Output the (X, Y) coordinate of the center of the cell containing the given text.  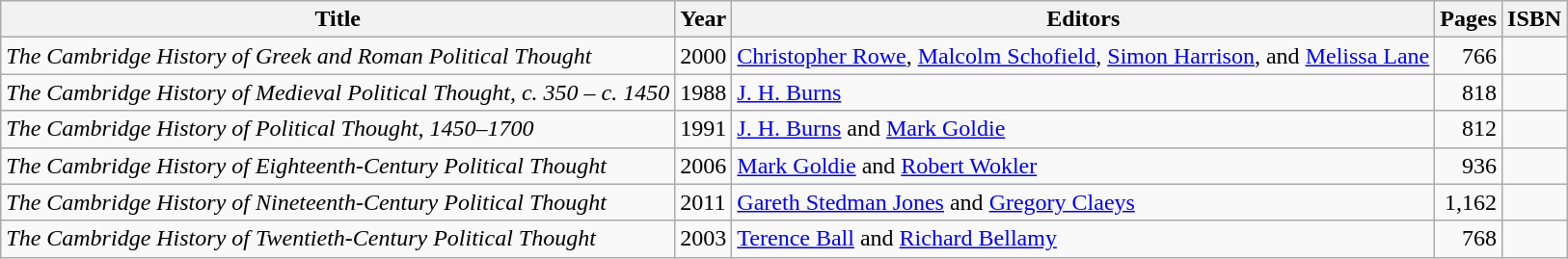
768 (1469, 239)
Pages (1469, 19)
1988 (704, 92)
1,162 (1469, 202)
2006 (704, 166)
766 (1469, 56)
2000 (704, 56)
Editors (1084, 19)
Gareth Stedman Jones and Gregory Claeys (1084, 202)
Year (704, 19)
Title (338, 19)
818 (1469, 92)
812 (1469, 129)
The Cambridge History of Political Thought, 1450–1700 (338, 129)
1991 (704, 129)
The Cambridge History of Nineteenth-Century Political Thought (338, 202)
J. H. Burns and Mark Goldie (1084, 129)
The Cambridge History of Eighteenth-Century Political Thought (338, 166)
The Cambridge History of Greek and Roman Political Thought (338, 56)
J. H. Burns (1084, 92)
Christopher Rowe, Malcolm Schofield, Simon Harrison, and Melissa Lane (1084, 56)
Mark Goldie and Robert Wokler (1084, 166)
2003 (704, 239)
The Cambridge History of Twentieth-Century Political Thought (338, 239)
ISBN (1535, 19)
936 (1469, 166)
2011 (704, 202)
The Cambridge History of Medieval Political Thought, c. 350 – c. 1450 (338, 92)
Terence Ball and Richard Bellamy (1084, 239)
